From the cell containing the given text, extract its center point as (X, Y) coordinate. 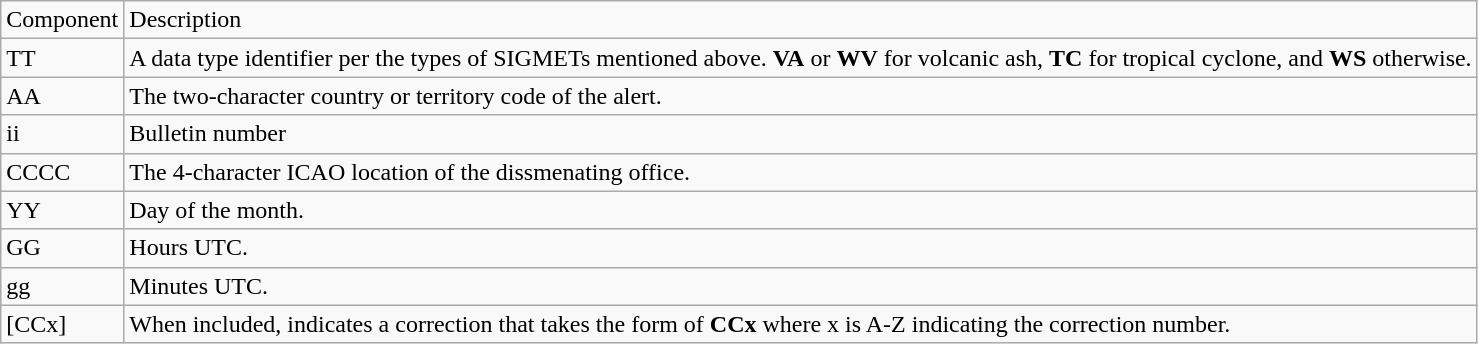
[CCx] (62, 324)
CCCC (62, 172)
Minutes UTC. (800, 286)
AA (62, 96)
ii (62, 134)
Day of the month. (800, 210)
gg (62, 286)
YY (62, 210)
Bulletin number (800, 134)
Component (62, 20)
Hours UTC. (800, 248)
When included, indicates a correction that takes the form of CCx where x is A-Z indicating the correction number. (800, 324)
The 4-character ICAO location of the dissmenating office. (800, 172)
Description (800, 20)
The two-character country or territory code of the alert. (800, 96)
GG (62, 248)
A data type identifier per the types of SIGMETs mentioned above. VA or WV for volcanic ash, TC for tropical cyclone, and WS otherwise. (800, 58)
TT (62, 58)
